Provide the [x, y] coordinate of the cell's center where the given text is located.  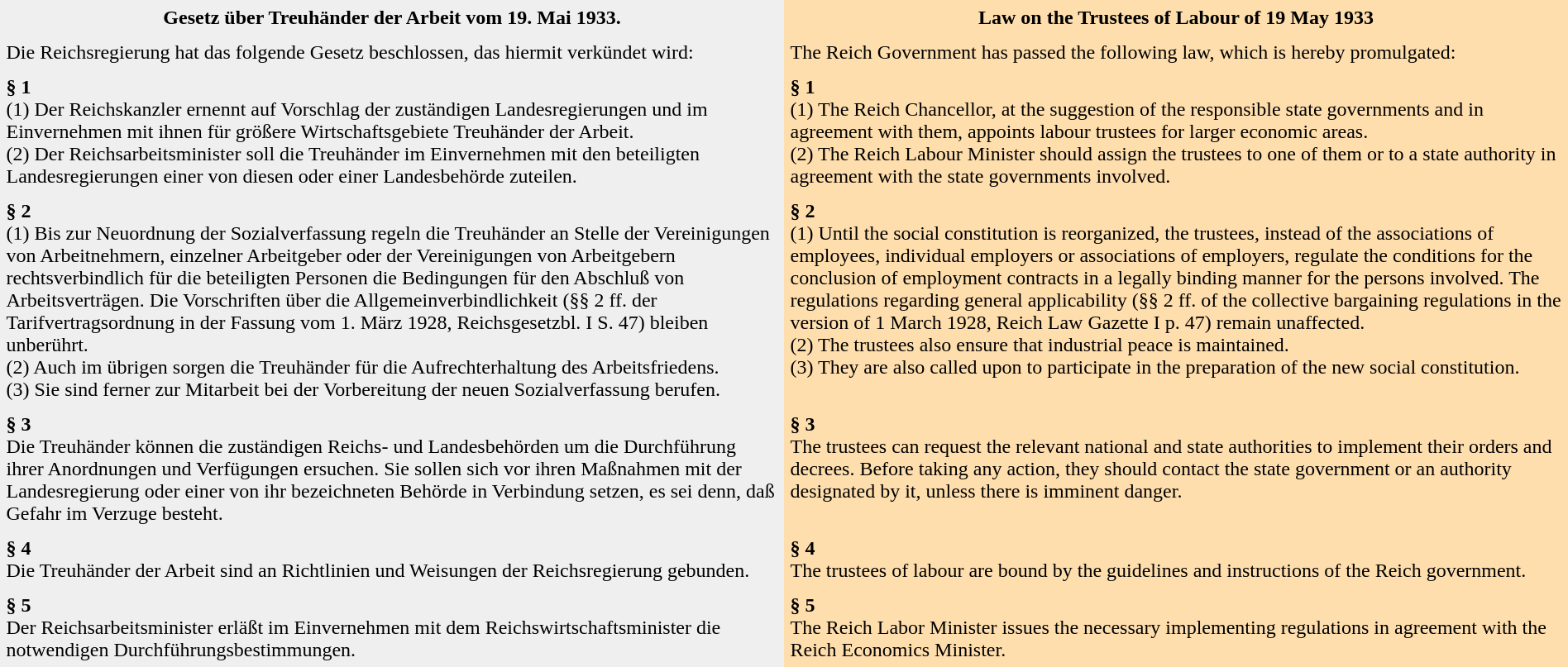
§ 4The trustees of labour are bound by the guidelines and instructions of the Reich government. [1176, 559]
§ 5The Reich Labor Minister issues the necessary implementing regulations in agreement with the Reich Economics Minister. [1176, 627]
§ 5Der Reichsarbeitsminister erläßt im Einvernehmen mit dem Reichswirtschaftsminister die notwendigen Durchführungsbestimmungen. [392, 627]
The Reich Government has passed the following law, which is hereby promulgated: [1176, 52]
§ 4Die Treuhänder der Arbeit sind an Richtlinien und Weisungen der Reichsregierung gebunden. [392, 559]
Law on the Trustees of Labour of 19 May 1933 [1176, 17]
Die Reichsregierung hat das folgende Gesetz beschlossen, das hiermit verkündet wird: [392, 52]
Gesetz über Treuhänder der Arbeit vom 19. Mai 1933. [392, 17]
